Pinpoint the cell where the given text exists, returning its [x, y] midpoint coordinate. 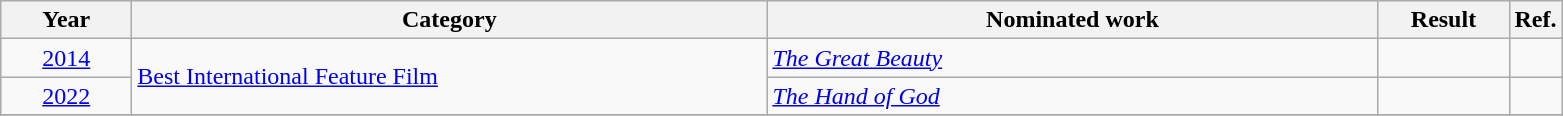
Best International Feature Film [450, 77]
Result [1444, 20]
Category [450, 20]
2022 [66, 96]
2014 [66, 58]
Year [66, 20]
The Great Beauty [1072, 58]
The Hand of God [1072, 96]
Nominated work [1072, 20]
Ref. [1536, 20]
